Return (x, y) of the center of cell containing provided text 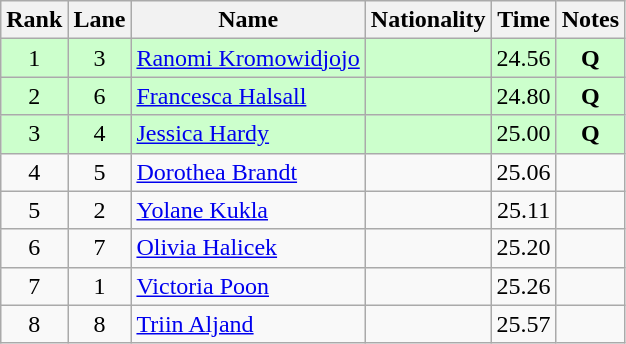
Francesca Halsall (248, 96)
Olivia Halicek (248, 248)
24.56 (524, 58)
Lane (100, 20)
Rank (34, 20)
24.80 (524, 96)
25.11 (524, 210)
Time (524, 20)
25.57 (524, 324)
25.00 (524, 134)
Ranomi Kromowidjojo (248, 58)
Nationality (428, 20)
Notes (590, 20)
Triin Aljand (248, 324)
Dorothea Brandt (248, 172)
Jessica Hardy (248, 134)
25.20 (524, 248)
25.06 (524, 172)
Yolane Kukla (248, 210)
Victoria Poon (248, 286)
25.26 (524, 286)
Name (248, 20)
